Pinpoint the cell where the given text exists, returning its (x, y) midpoint coordinate. 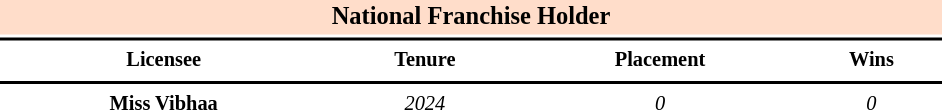
Wins (872, 61)
Licensee (164, 61)
Tenure (424, 61)
Placement (660, 61)
National Franchise Holder (471, 18)
